Return [X, Y] of the center of cell containing provided text 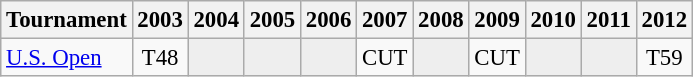
2009 [497, 20]
2004 [216, 20]
2003 [160, 20]
2006 [328, 20]
2012 [664, 20]
T59 [664, 58]
Tournament [66, 20]
2010 [553, 20]
2011 [608, 20]
T48 [160, 58]
U.S. Open [66, 58]
2007 [385, 20]
2005 [272, 20]
2008 [441, 20]
